Detect which cell encompasses the target text, then output its (x, y) center coordinate. 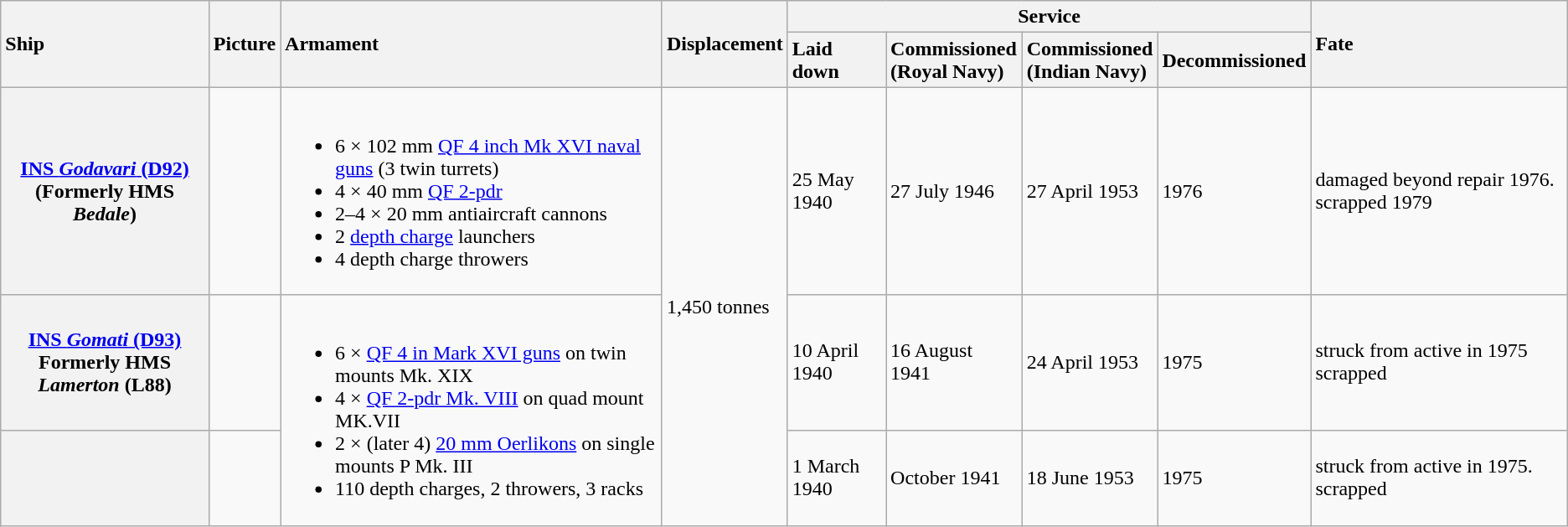
24 April 1953 (1090, 362)
1 March 1940 (836, 478)
10 April 1940 (836, 362)
Fate (1439, 44)
Service (1049, 17)
27 April 1953 (1090, 191)
18 June 1953 (1090, 478)
Displacement (725, 44)
struck from active in 1975 scrapped (1439, 362)
16 August 1941 (955, 362)
Decommissioned (1235, 60)
struck from active in 1975. scrapped (1439, 478)
1976 (1235, 191)
25 May 1940 (836, 191)
Armament (472, 44)
Commissioned (Indian Navy) (1090, 60)
27 July 1946 (955, 191)
1,450 tonnes (725, 307)
Ship (106, 44)
October 1941 (955, 478)
Laid down (836, 60)
damaged beyond repair 1976. scrapped 1979 (1439, 191)
INS Godavari (D92)(Formerly HMS Bedale) (106, 191)
INS Gomati (D93)Formerly HMS Lamerton (L88) (106, 362)
Commissioned (Royal Navy) (955, 60)
Picture (245, 44)
